Find where the given text appears and provide that cell's center as (x, y) coordinate. 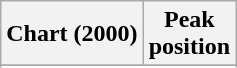
Peakposition (189, 34)
Chart (2000) (72, 34)
